Search for the cell housing the specified text and yield its [X, Y] center coordinate. 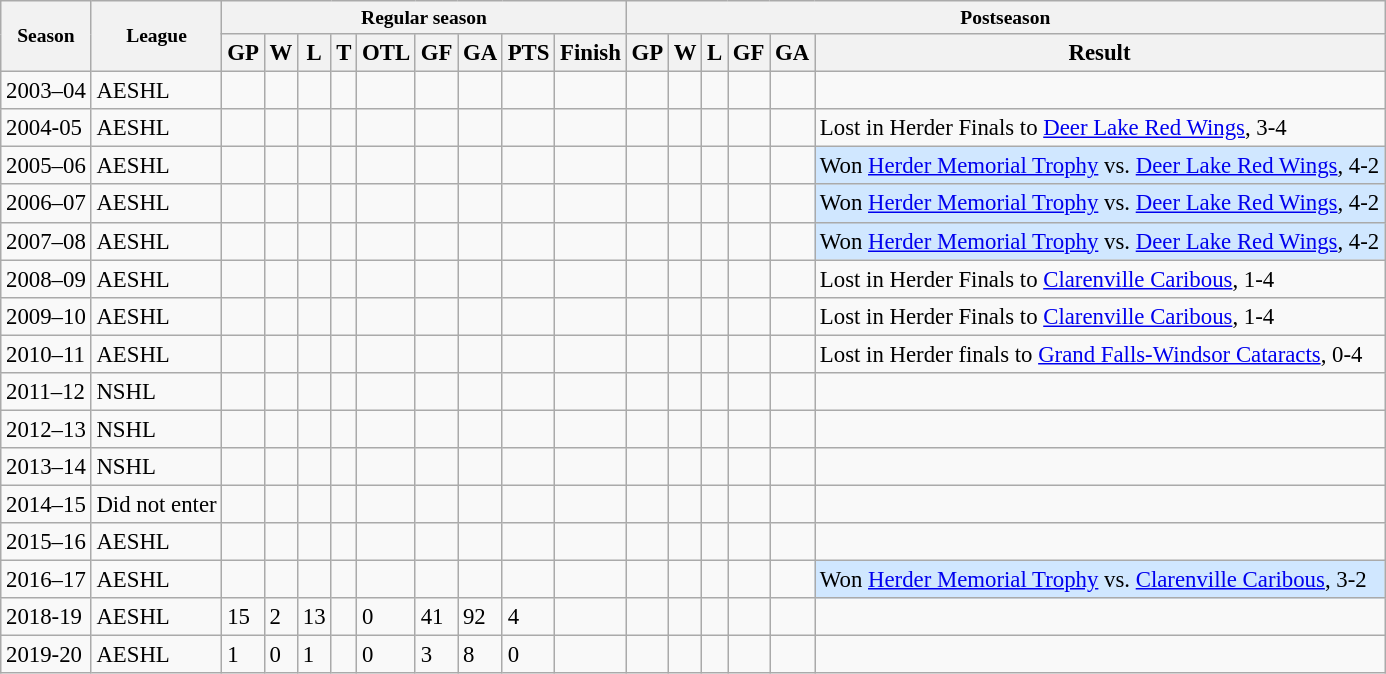
13 [314, 617]
Did not enter [156, 504]
PTS [528, 53]
2011–12 [46, 392]
League [156, 36]
2012–13 [46, 429]
2015–16 [46, 542]
2019-20 [46, 655]
Season [46, 36]
2003–04 [46, 91]
Finish [590, 53]
Lost in Herder Finals to Deer Lake Red Wings, 3-4 [1100, 128]
4 [528, 617]
41 [436, 617]
2004-05 [46, 128]
OTL [386, 53]
92 [480, 617]
T [344, 53]
2010–11 [46, 354]
2018-19 [46, 617]
2006–07 [46, 204]
2016–17 [46, 580]
15 [243, 617]
2005–06 [46, 166]
Regular season [424, 18]
Result [1100, 53]
2014–15 [46, 504]
Won Herder Memorial Trophy vs. Clarenville Caribous, 3-2 [1100, 580]
2009–10 [46, 316]
2007–08 [46, 241]
3 [436, 655]
2008–09 [46, 279]
2 [280, 617]
2013–14 [46, 467]
8 [480, 655]
Postseason [1005, 18]
Lost in Herder finals to Grand Falls-Windsor Cataracts, 0-4 [1100, 354]
